Output the (x, y) coordinate of the center of the cell containing the given text.  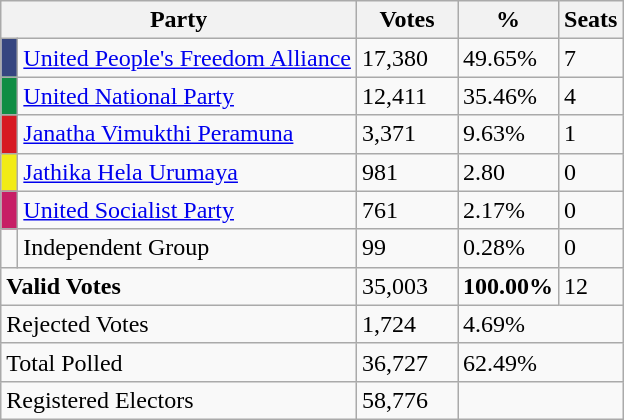
4 (591, 96)
36,727 (406, 362)
Janatha Vimukthi Peramuna (188, 134)
% (508, 20)
981 (406, 172)
100.00% (508, 286)
49.65% (508, 58)
Registered Electors (179, 400)
Seats (591, 20)
Independent Group (188, 248)
Jathika Hela Urumaya (188, 172)
17,380 (406, 58)
United National Party (188, 96)
761 (406, 210)
Valid Votes (179, 286)
12 (591, 286)
2.17% (508, 210)
1 (591, 134)
99 (406, 248)
12,411 (406, 96)
4.69% (540, 324)
2.80 (508, 172)
35.46% (508, 96)
0.28% (508, 248)
Total Polled (179, 362)
7 (591, 58)
35,003 (406, 286)
3,371 (406, 134)
1,724 (406, 324)
9.63% (508, 134)
Party (179, 20)
62.49% (540, 362)
Votes (406, 20)
58,776 (406, 400)
United Socialist Party (188, 210)
United People's Freedom Alliance (188, 58)
Rejected Votes (179, 324)
